Return (x, y) of the center of cell containing provided text 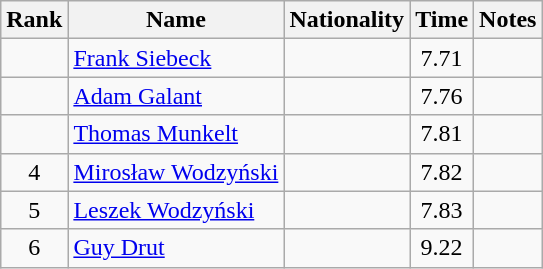
Rank (34, 20)
6 (34, 248)
5 (34, 210)
Frank Siebeck (176, 58)
Thomas Munkelt (176, 134)
Leszek Wodzyński (176, 210)
Mirosław Wodzyński (176, 172)
Notes (508, 20)
Adam Galant (176, 96)
9.22 (442, 248)
Nationality (347, 20)
Name (176, 20)
4 (34, 172)
7.82 (442, 172)
Time (442, 20)
7.76 (442, 96)
Guy Drut (176, 248)
7.81 (442, 134)
7.83 (442, 210)
7.71 (442, 58)
